Identify which cell holds the provided text, then report its (x, y) central coordinate. 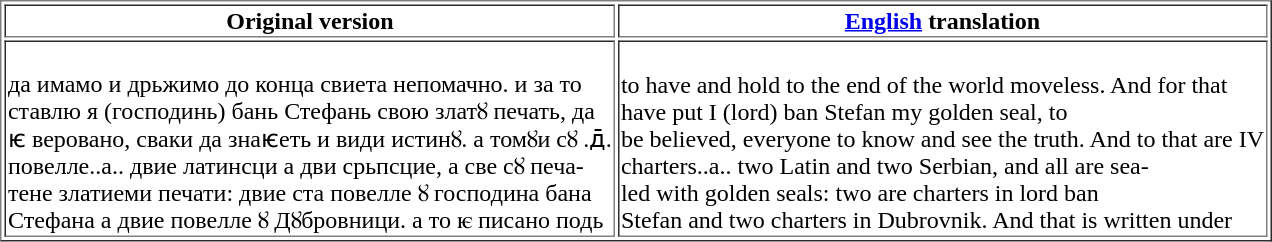
Original version (310, 20)
English translation (942, 20)
